Locate the cell with the specified text and output its (X, Y) center coordinate. 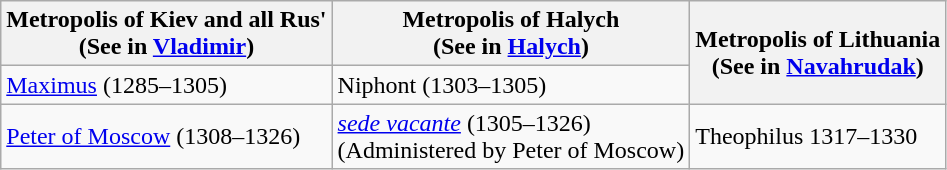
Niphont (1303–1305) (511, 85)
Metropolis of Halych(See in Halych) (511, 34)
sede vacante (1305–1326)(Administered by Peter of Moscow) (511, 136)
Metropolis of Lithuania(See in Navahrudak) (818, 52)
Maximus (1285–1305) (166, 85)
Theophilus 1317–1330 (818, 136)
Metropolis of Kiev and all Rus'(See in Vladimir) (166, 34)
Peter of Moscow (1308–1326) (166, 136)
